Find where the given text appears and provide that cell's center as (x, y) coordinate. 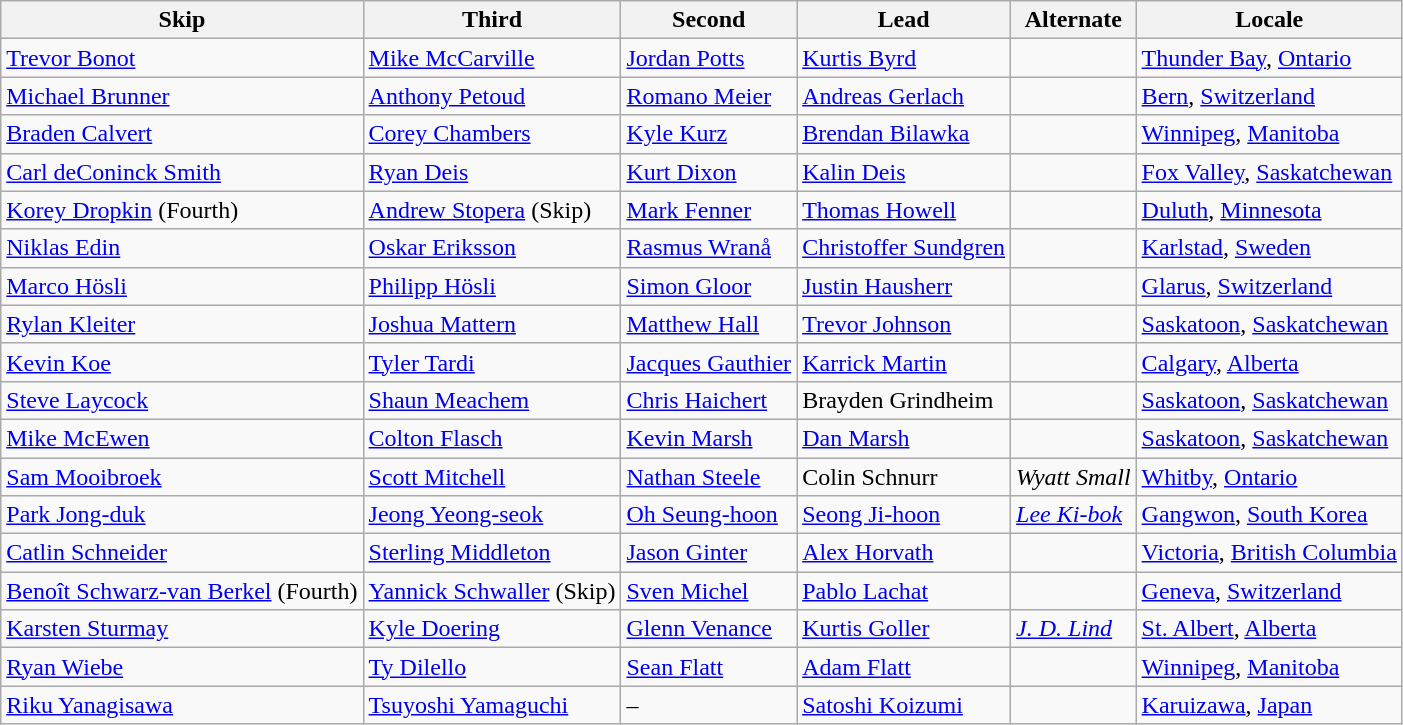
Thunder Bay, Ontario (1269, 58)
Philipp Hösli (492, 286)
Park Jong-duk (182, 515)
Brayden Grindheim (904, 400)
Scott Mitchell (492, 477)
Chris Haichert (709, 400)
Jason Ginter (709, 553)
Sterling Middleton (492, 553)
Dan Marsh (904, 438)
Joshua Mattern (492, 324)
Anthony Petoud (492, 96)
Korey Dropkin (Fourth) (182, 210)
Seong Ji-hoon (904, 515)
Skip (182, 20)
Colton Flasch (492, 438)
Brendan Bilawka (904, 134)
Kyle Doering (492, 629)
Matthew Hall (709, 324)
Oskar Eriksson (492, 248)
Michael Brunner (182, 96)
Third (492, 20)
Duluth, Minnesota (1269, 210)
Calgary, Alberta (1269, 362)
Romano Meier (709, 96)
Kurtis Byrd (904, 58)
Satoshi Koizumi (904, 705)
Sean Flatt (709, 667)
Justin Hausherr (904, 286)
Karrick Martin (904, 362)
Kalin Deis (904, 172)
Oh Seung-hoon (709, 515)
Jordan Potts (709, 58)
Kurt Dixon (709, 172)
Steve Laycock (182, 400)
Victoria, British Columbia (1269, 553)
Karlstad, Sweden (1269, 248)
Colin Schnurr (904, 477)
Shaun Meachem (492, 400)
Pablo Lachat (904, 591)
Alex Horvath (904, 553)
Marco Hösli (182, 286)
Trevor Johnson (904, 324)
Riku Yanagisawa (182, 705)
Bern, Switzerland (1269, 96)
Kurtis Goller (904, 629)
Locale (1269, 20)
Wyatt Small (1074, 477)
Mark Fenner (709, 210)
Adam Flatt (904, 667)
Andreas Gerlach (904, 96)
Rasmus Wranå (709, 248)
Mike McCarville (492, 58)
Braden Calvert (182, 134)
Ty Dilello (492, 667)
Catlin Schneider (182, 553)
J. D. Lind (1074, 629)
Ryan Wiebe (182, 667)
Tyler Tardi (492, 362)
Sam Mooibroek (182, 477)
Alternate (1074, 20)
Simon Gloor (709, 286)
Karsten Sturmay (182, 629)
Kevin Koe (182, 362)
– (709, 705)
Trevor Bonot (182, 58)
Benoît Schwarz-van Berkel (Fourth) (182, 591)
Mike McEwen (182, 438)
Ryan Deis (492, 172)
Jacques Gauthier (709, 362)
Corey Chambers (492, 134)
Karuizawa, Japan (1269, 705)
Fox Valley, Saskatchewan (1269, 172)
Kyle Kurz (709, 134)
Second (709, 20)
Thomas Howell (904, 210)
Rylan Kleiter (182, 324)
Gangwon, South Korea (1269, 515)
Glarus, Switzerland (1269, 286)
Lead (904, 20)
Lee Ki-bok (1074, 515)
Whitby, Ontario (1269, 477)
Carl deConinck Smith (182, 172)
Tsuyoshi Yamaguchi (492, 705)
Geneva, Switzerland (1269, 591)
Yannick Schwaller (Skip) (492, 591)
Nathan Steele (709, 477)
Niklas Edin (182, 248)
Sven Michel (709, 591)
St. Albert, Alberta (1269, 629)
Kevin Marsh (709, 438)
Christoffer Sundgren (904, 248)
Andrew Stopera (Skip) (492, 210)
Jeong Yeong-seok (492, 515)
Glenn Venance (709, 629)
